Determine the (x, y) coordinate at the center of the cell enclosing the given text.  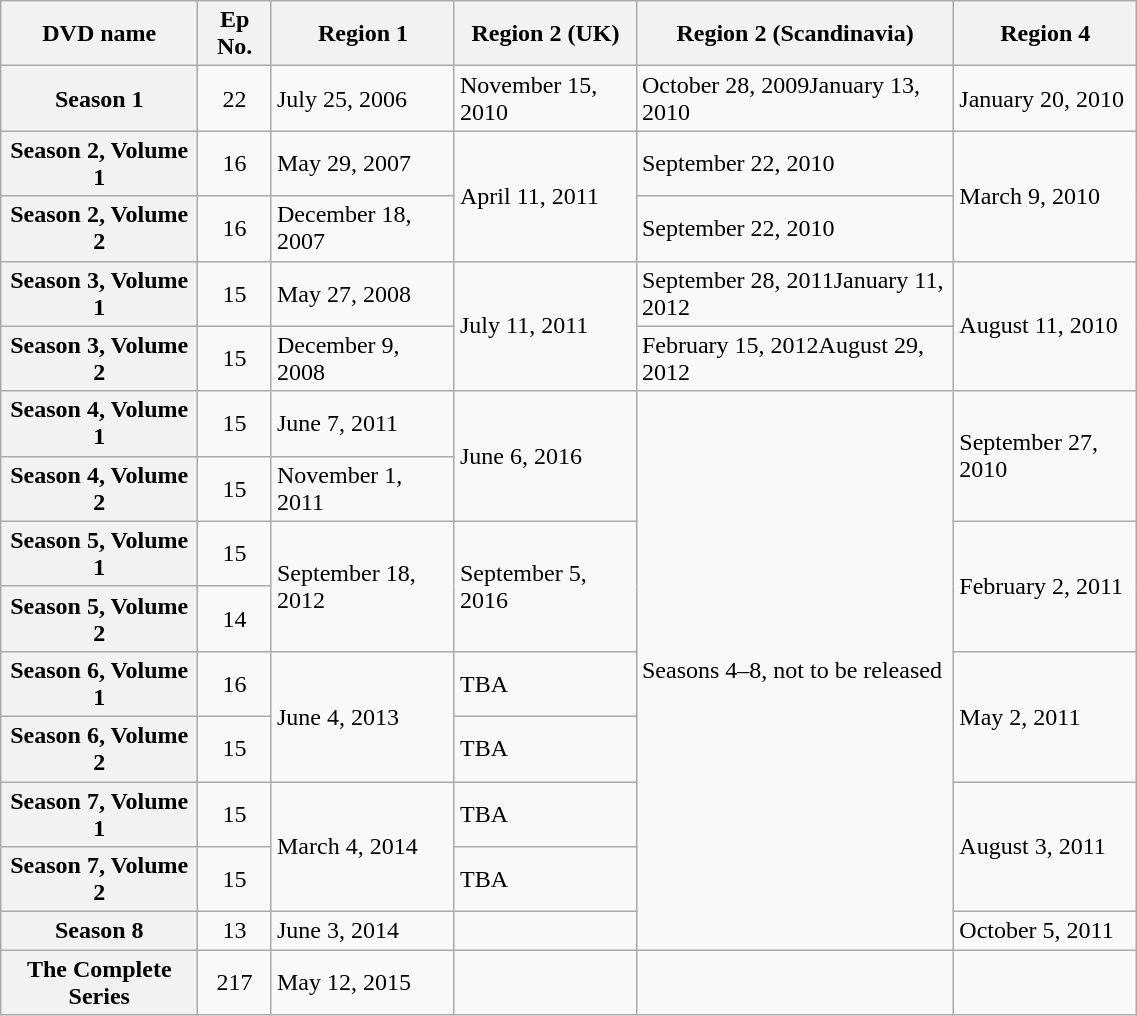
Region 2 (Scandinavia) (794, 34)
July 11, 2011 (545, 326)
February 2, 2011 (1046, 586)
Season 2, Volume 1 (100, 164)
The Complete Series (100, 982)
Region 4 (1046, 34)
September 28, 2011January 11, 2012 (794, 294)
December 18, 2007 (362, 228)
Season 1 (100, 98)
May 12, 2015 (362, 982)
June 7, 2011 (362, 424)
March 4, 2014 (362, 847)
March 9, 2010 (1046, 196)
September 5, 2016 (545, 586)
Season 7, Volume 1 (100, 814)
June 4, 2013 (362, 716)
June 6, 2016 (545, 456)
Region 1 (362, 34)
Season 5, Volume 1 (100, 554)
September 27, 2010 (1046, 456)
DVD name (100, 34)
February 15, 2012August 29, 2012 (794, 358)
November 1, 2011 (362, 488)
November 15, 2010 (545, 98)
January 20, 2010 (1046, 98)
Ep No. (235, 34)
Season 3, Volume 2 (100, 358)
September 18, 2012 (362, 586)
April 11, 2011 (545, 196)
217 (235, 982)
August 3, 2011 (1046, 847)
July 25, 2006 (362, 98)
Season 8 (100, 931)
Season 4, Volume 2 (100, 488)
October 5, 2011 (1046, 931)
May 2, 2011 (1046, 716)
December 9, 2008 (362, 358)
Season 6, Volume 2 (100, 748)
Season 2, Volume 2 (100, 228)
October 28, 2009January 13, 2010 (794, 98)
22 (235, 98)
Seasons 4–8, not to be released (794, 670)
June 3, 2014 (362, 931)
Season 7, Volume 2 (100, 880)
August 11, 2010 (1046, 326)
Season 3, Volume 1 (100, 294)
Season 4, Volume 1 (100, 424)
14 (235, 618)
May 27, 2008 (362, 294)
Season 6, Volume 1 (100, 684)
Region 2 (UK) (545, 34)
13 (235, 931)
May 29, 2007 (362, 164)
Season 5, Volume 2 (100, 618)
